Locate the cell with the specified text and output its [X, Y] center coordinate. 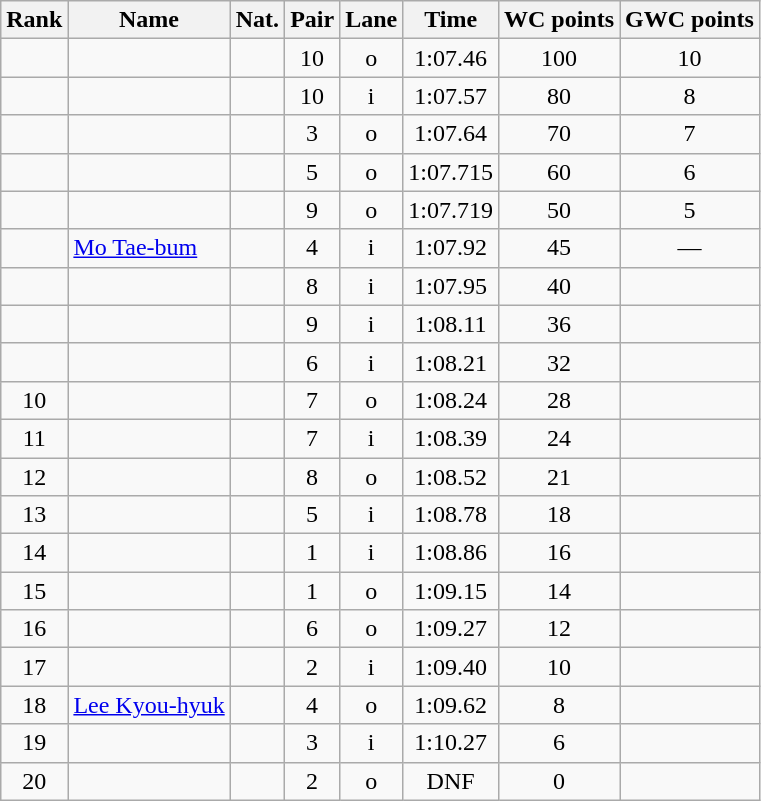
1:09.40 [451, 667]
1:07.46 [451, 58]
— [690, 248]
Rank [34, 20]
1:08.21 [451, 362]
Lane [372, 20]
1:07.92 [451, 248]
1:08.39 [451, 438]
1:09.27 [451, 629]
60 [558, 172]
11 [34, 438]
Name [149, 20]
1:07.719 [451, 210]
0 [558, 781]
1:07.95 [451, 286]
24 [558, 438]
32 [558, 362]
1:07.57 [451, 96]
36 [558, 324]
1:09.15 [451, 591]
45 [558, 248]
19 [34, 743]
20 [34, 781]
1:10.27 [451, 743]
Time [451, 20]
50 [558, 210]
1:07.64 [451, 134]
13 [34, 515]
1:08.52 [451, 477]
GWC points [690, 20]
15 [34, 591]
WC points [558, 20]
1:08.78 [451, 515]
100 [558, 58]
Nat. [257, 20]
DNF [451, 781]
1:09.62 [451, 705]
70 [558, 134]
80 [558, 96]
1:08.86 [451, 553]
Lee Kyou-hyuk [149, 705]
21 [558, 477]
40 [558, 286]
1:07.715 [451, 172]
1:08.24 [451, 400]
Mo Tae-bum [149, 248]
1:08.11 [451, 324]
Pair [312, 20]
28 [558, 400]
17 [34, 667]
